Search for the cell housing the specified text and yield its (X, Y) center coordinate. 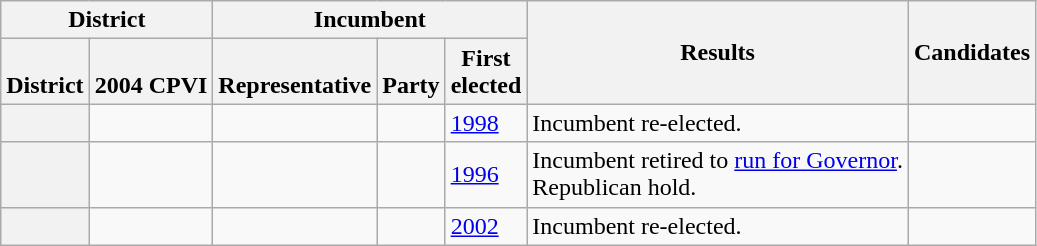
Party (411, 72)
Candidates (972, 52)
Results (718, 52)
Incumbent retired to run for Governor.Republican hold. (718, 174)
Representative (295, 72)
Incumbent (370, 20)
Firstelected (486, 72)
2002 (486, 226)
1998 (486, 123)
1996 (486, 174)
2004 CPVI (151, 72)
